For the text-containing cell, return its midpoint in [x, y] coordinate format. 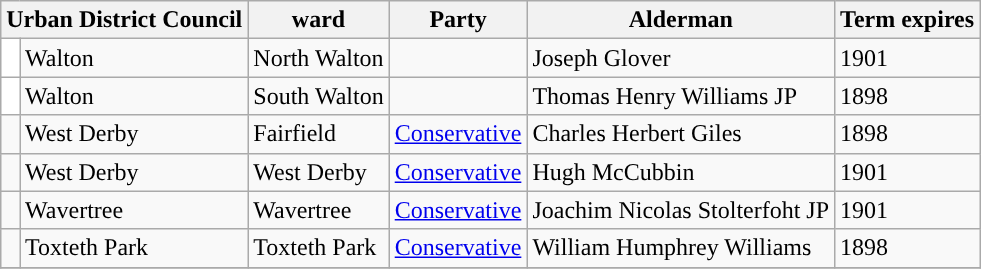
Alderman [681, 20]
Term expires [908, 20]
Joachim Nicolas Stolterfoht JP [681, 210]
Charles Herbert Giles [681, 134]
William Humphrey Williams [681, 248]
Urban District Council [124, 20]
Fairfield [318, 134]
ward [318, 20]
North Walton [318, 58]
South Walton [318, 96]
Hugh McCubbin [681, 172]
Thomas Henry Williams JP [681, 96]
Joseph Glover [681, 58]
Party [458, 20]
